Identify which cell holds the provided text, then report its (X, Y) central coordinate. 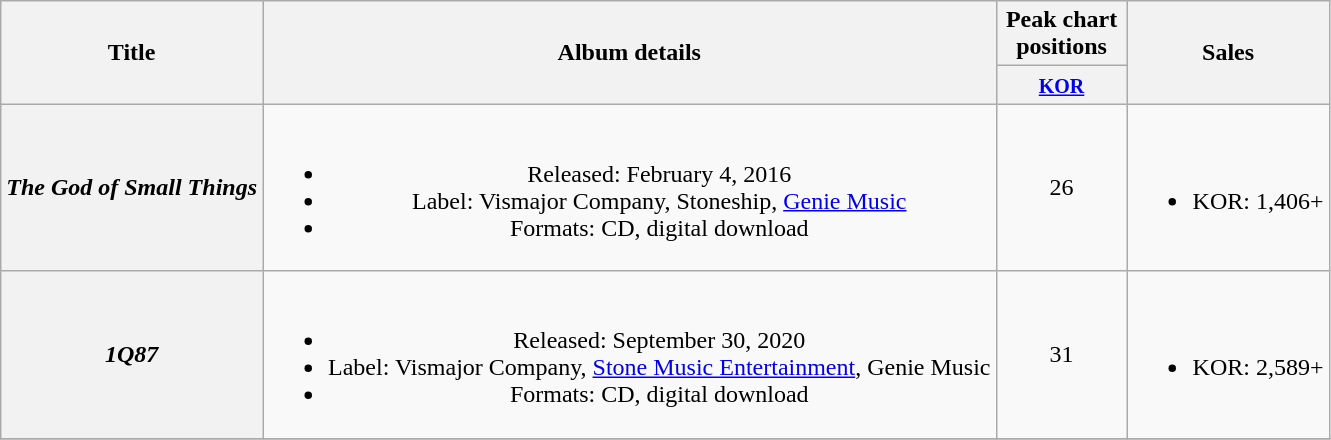
26 (1062, 188)
Sales (1228, 52)
KOR: 1,406+ (1228, 188)
KOR: 2,589+ (1228, 354)
KOR (1062, 85)
The God of Small Things (132, 188)
31 (1062, 354)
Title (132, 52)
Peak chart positions (1062, 34)
1Q87 (132, 354)
Released: February 4, 2016Label: Vismajor Company, Stoneship, Genie MusicFormats: CD, digital download (630, 188)
Album details (630, 52)
Released: September 30, 2020Label: Vismajor Company, Stone Music Entertainment, Genie MusicFormats: CD, digital download (630, 354)
